Pinpoint the cell where the given text exists, returning its [x, y] midpoint coordinate. 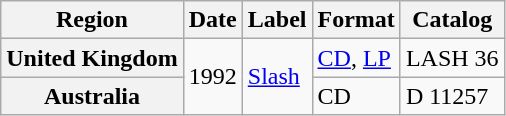
Catalog [452, 20]
Date [212, 20]
1992 [212, 77]
United Kingdom [92, 58]
Australia [92, 96]
D 11257 [452, 96]
Format [356, 20]
CD [356, 96]
CD, LP [356, 58]
LASH 36 [452, 58]
Slash [277, 77]
Region [92, 20]
Label [277, 20]
